Capture the cell that displays the provided text and extract its [X, Y] central coordinate. 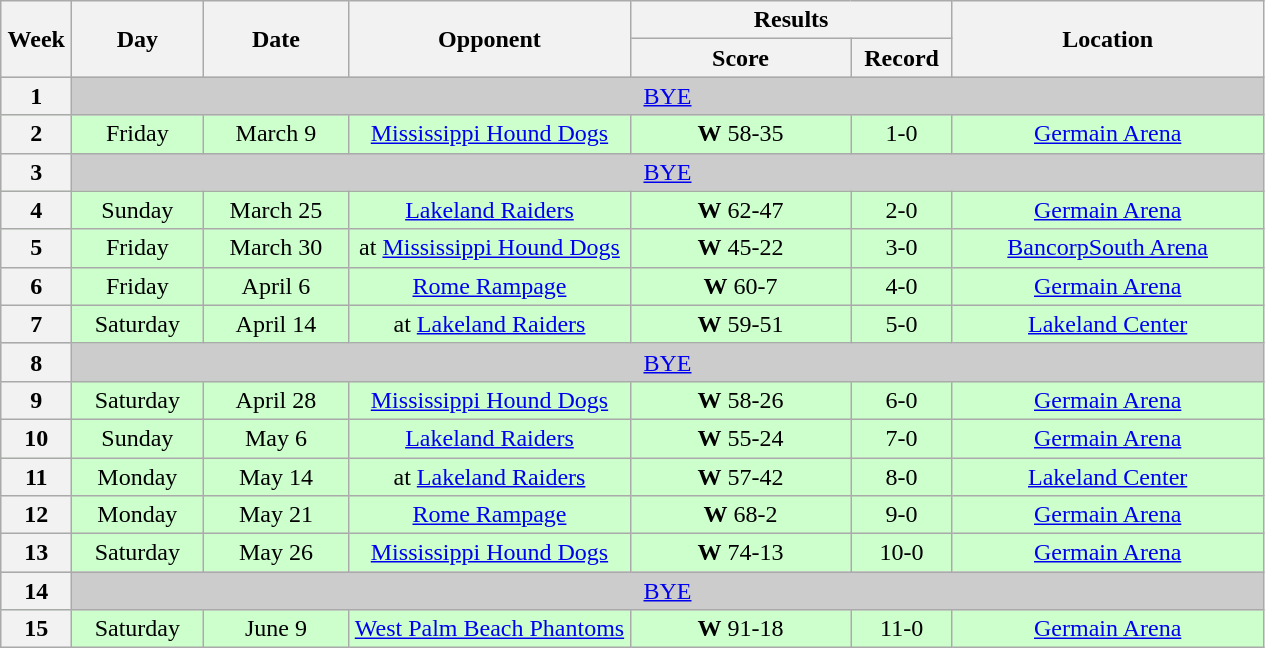
W 68-2 [740, 515]
Score [740, 58]
Week [36, 39]
West Palm Beach Phantoms [490, 629]
BancorpSouth Arena [1108, 248]
15 [36, 629]
March 9 [276, 134]
W 45-22 [740, 248]
10 [36, 438]
at Mississippi Hound Dogs [490, 248]
9-0 [902, 515]
April 28 [276, 400]
W 62-47 [740, 210]
W 55-24 [740, 438]
Date [276, 39]
W 57-42 [740, 477]
8 [36, 362]
May 26 [276, 553]
W 74-13 [740, 553]
2-0 [902, 210]
2 [36, 134]
W 58-26 [740, 400]
March 25 [276, 210]
9 [36, 400]
4 [36, 210]
14 [36, 591]
11 [36, 477]
12 [36, 515]
6 [36, 286]
8-0 [902, 477]
W 59-51 [740, 324]
Record [902, 58]
W 58-35 [740, 134]
4-0 [902, 286]
10-0 [902, 553]
March 30 [276, 248]
Opponent [490, 39]
Location [1108, 39]
April 14 [276, 324]
1 [36, 96]
7-0 [902, 438]
June 9 [276, 629]
W 60-7 [740, 286]
5-0 [902, 324]
1-0 [902, 134]
Day [138, 39]
May 21 [276, 515]
W 91-18 [740, 629]
April 6 [276, 286]
7 [36, 324]
May 6 [276, 438]
Results [791, 20]
11-0 [902, 629]
5 [36, 248]
May 14 [276, 477]
3-0 [902, 248]
3 [36, 172]
13 [36, 553]
6-0 [902, 400]
